Return (x, y) of the center of cell containing provided text 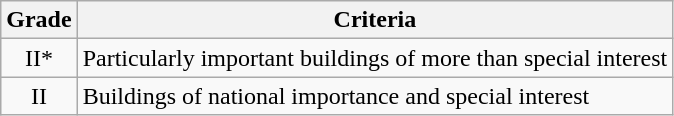
II* (39, 58)
II (39, 96)
Grade (39, 20)
Particularly important buildings of more than special interest (375, 58)
Buildings of national importance and special interest (375, 96)
Criteria (375, 20)
